Identify which cell holds the provided text, then report its [X, Y] central coordinate. 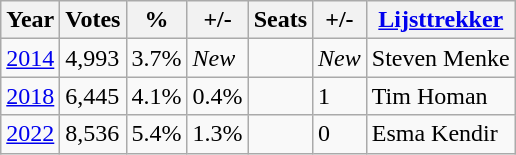
4,993 [93, 58]
5.4% [156, 134]
1.3% [218, 134]
Tim Homan [440, 96]
3.7% [156, 58]
0.4% [218, 96]
Year [30, 20]
2022 [30, 134]
Votes [93, 20]
Esma Kendir [440, 134]
Seats [280, 20]
6,445 [93, 96]
% [156, 20]
4.1% [156, 96]
2018 [30, 96]
8,536 [93, 134]
Lijsttrekker [440, 20]
0 [340, 134]
Steven Menke [440, 58]
2014 [30, 58]
1 [340, 96]
